Identify which cell holds the provided text, then report its [x, y] central coordinate. 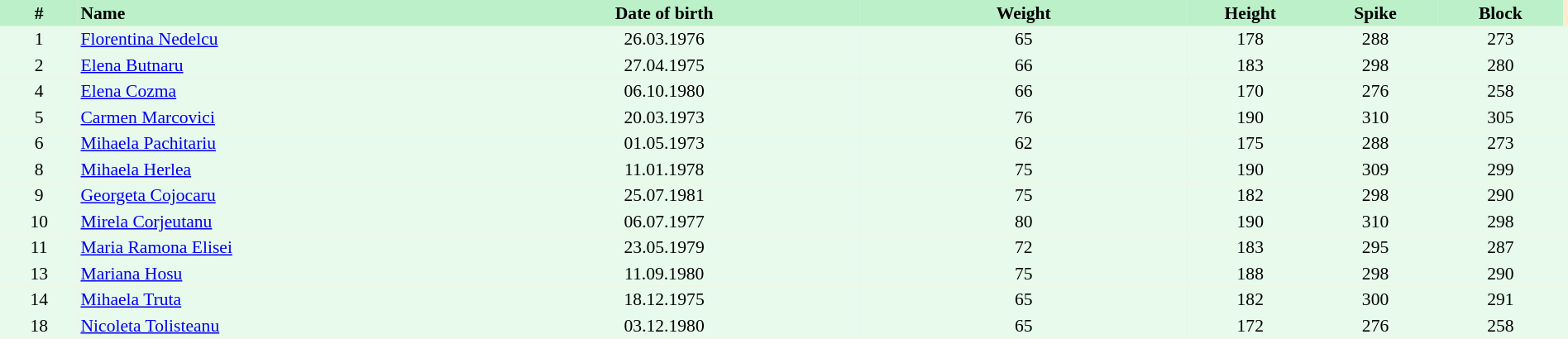
03.12.1980 [664, 326]
Georgeta Cojocaru [273, 195]
295 [1374, 248]
01.05.1973 [664, 144]
280 [1500, 65]
305 [1500, 117]
26.03.1976 [664, 40]
Florentina Nedelcu [273, 40]
1 [39, 40]
188 [1250, 274]
Mariana Hosu [273, 274]
23.05.1979 [664, 248]
170 [1250, 91]
25.07.1981 [664, 195]
Height [1250, 13]
Mihaela Truta [273, 299]
Date of birth [664, 13]
Spike [1374, 13]
5 [39, 117]
06.07.1977 [664, 222]
27.04.1975 [664, 65]
11 [39, 248]
299 [1500, 169]
300 [1374, 299]
# [39, 13]
Maria Ramona Elisei [273, 248]
Block [1500, 13]
80 [1024, 222]
Mihaela Pachitariu [273, 144]
Elena Butnaru [273, 65]
6 [39, 144]
Weight [1024, 13]
06.10.1980 [664, 91]
Carmen Marcovici [273, 117]
291 [1500, 299]
20.03.1973 [664, 117]
13 [39, 274]
72 [1024, 248]
172 [1250, 326]
62 [1024, 144]
11.09.1980 [664, 274]
Mirela Corjeutanu [273, 222]
18.12.1975 [664, 299]
14 [39, 299]
Name [273, 13]
287 [1500, 248]
178 [1250, 40]
10 [39, 222]
Nicoleta Tolisteanu [273, 326]
18 [39, 326]
76 [1024, 117]
Mihaela Herlea [273, 169]
2 [39, 65]
8 [39, 169]
9 [39, 195]
309 [1374, 169]
175 [1250, 144]
11.01.1978 [664, 169]
Elena Cozma [273, 91]
4 [39, 91]
